Identify which cell holds the provided text, then report its (X, Y) central coordinate. 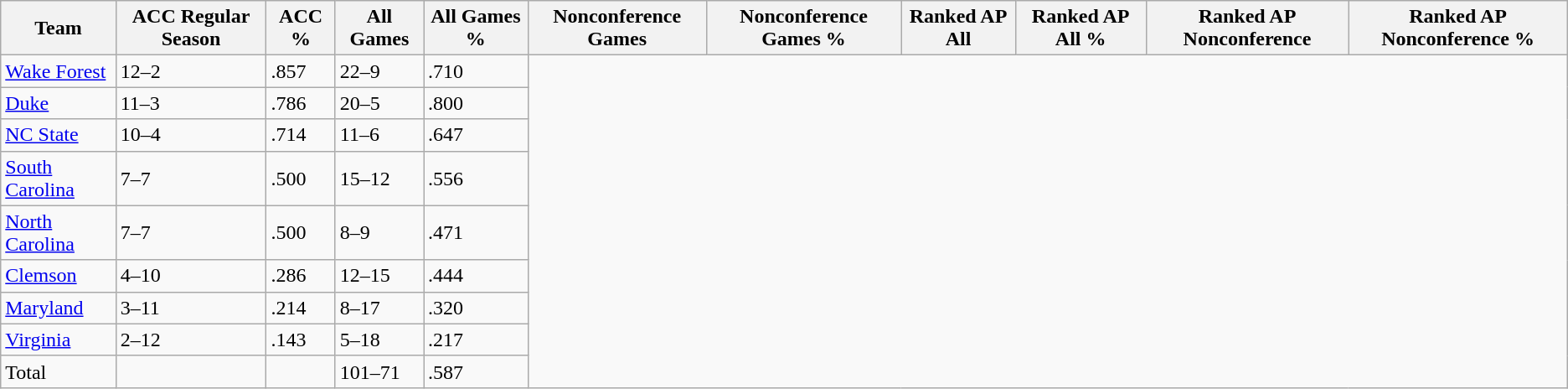
.786 (301, 103)
20–5 (379, 103)
Ranked AP All (958, 29)
.320 (476, 308)
Duke (59, 103)
Nonconference Games % (803, 29)
Total (59, 371)
2–12 (191, 340)
South Carolina (59, 178)
Wake Forest (59, 71)
.647 (476, 135)
8–9 (379, 233)
Ranked AP All % (1081, 29)
12–2 (191, 71)
.286 (301, 276)
11–6 (379, 135)
12–15 (379, 276)
22–9 (379, 71)
4–10 (191, 276)
Nonconference Games (616, 29)
Maryland (59, 308)
.710 (476, 71)
.143 (301, 340)
North Carolina (59, 233)
ACC % (301, 29)
All Games (379, 29)
Clemson (59, 276)
.714 (301, 135)
.587 (476, 371)
15–12 (379, 178)
.444 (476, 276)
11–3 (191, 103)
Ranked AP Nonconference % (1457, 29)
.556 (476, 178)
3–11 (191, 308)
.800 (476, 103)
5–18 (379, 340)
.214 (301, 308)
NC State (59, 135)
Virginia (59, 340)
ACC Regular Season (191, 29)
.857 (301, 71)
Team (59, 29)
All Games % (476, 29)
101–71 (379, 371)
.471 (476, 233)
Ranked AP Nonconference (1247, 29)
.217 (476, 340)
10–4 (191, 135)
8–17 (379, 308)
